Search for the cell housing the specified text and yield its (X, Y) center coordinate. 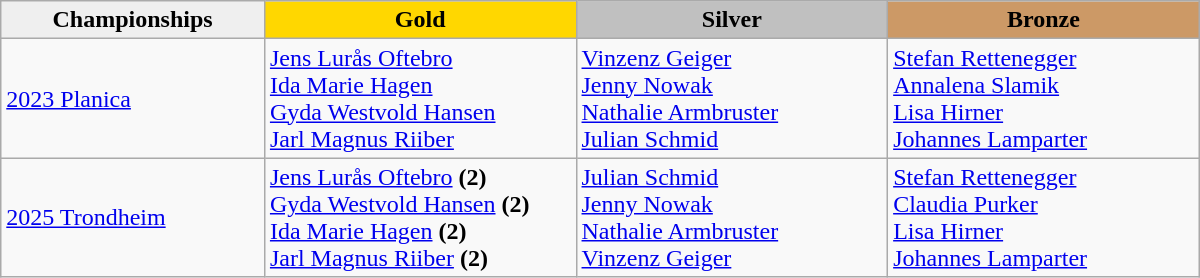
Championships (133, 20)
Stefan RetteneggerAnnalena SlamikLisa HirnerJohannes Lamparter (1044, 98)
Jens Lurås OftebroIda Marie HagenGyda Westvold HansenJarl Magnus Riiber (420, 98)
Jens Lurås Oftebro (2)Gyda Westvold Hansen (2)Ida Marie Hagen (2)Jarl Magnus Riiber (2) (420, 218)
Gold (420, 20)
2023 Planica (133, 98)
Julian SchmidJenny NowakNathalie ArmbrusterVinzenz Geiger (732, 218)
Stefan RetteneggerClaudia PurkerLisa HirnerJohannes Lamparter (1044, 218)
2025 Trondheim (133, 218)
Vinzenz GeigerJenny NowakNathalie ArmbrusterJulian Schmid (732, 98)
Bronze (1044, 20)
Silver (732, 20)
